Determine the [x, y] coordinate at the center of the cell enclosing the given text.  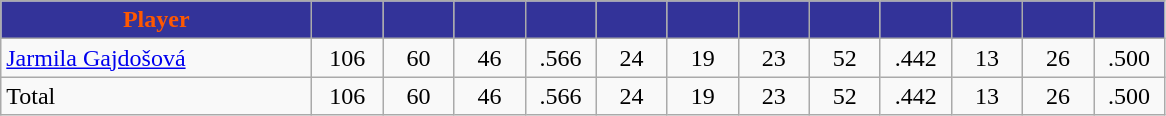
Total [156, 96]
Player [156, 20]
Jarmila Gajdošová [156, 58]
